Search for the cell housing the specified text and yield its (x, y) center coordinate. 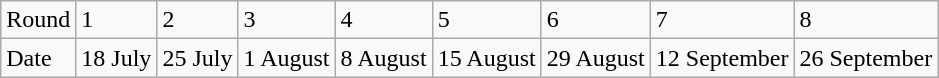
Date (38, 58)
15 August (486, 58)
1 August (286, 58)
25 July (198, 58)
8 August (384, 58)
7 (722, 20)
2 (198, 20)
26 September (866, 58)
6 (596, 20)
1 (116, 20)
12 September (722, 58)
5 (486, 20)
29 August (596, 58)
18 July (116, 58)
3 (286, 20)
Round (38, 20)
4 (384, 20)
8 (866, 20)
